Identify which cell holds the provided text, then report its (X, Y) central coordinate. 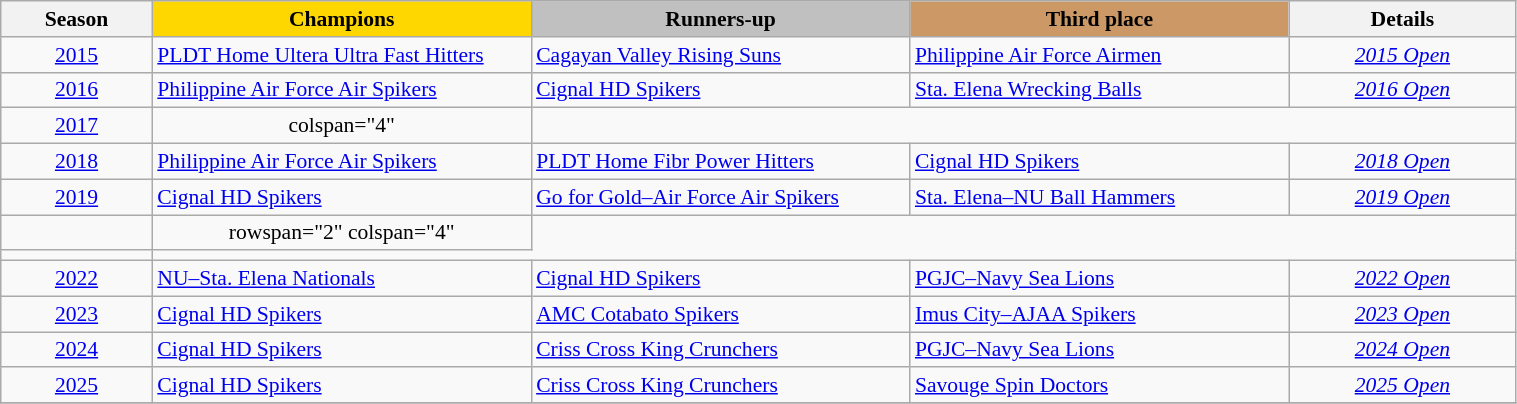
AMC Cotabato Spikers (720, 314)
PLDT Home Ultera Ultra Fast Hitters (342, 55)
2017 (77, 126)
2019 Open (1402, 197)
colspan="4" (342, 126)
Philippine Air Force Airmen (1100, 55)
Details (1402, 19)
2022 Open (1402, 279)
Cagayan Valley Rising Suns (720, 55)
2016 (77, 90)
2022 (77, 279)
Third place (1100, 19)
NU–Sta. Elena Nationals (342, 279)
2023 (77, 314)
PLDT Home Fibr Power Hitters (720, 162)
2018 Open (1402, 162)
2015 Open (1402, 55)
Sta. Elena Wrecking Balls (1100, 90)
2018 (77, 162)
2024 Open (1402, 350)
rowspan="2" colspan="4" (342, 233)
2023 Open (1402, 314)
Runners-up (720, 19)
Season (77, 19)
Savouge Spin Doctors (1100, 386)
Champions (342, 19)
2016 Open (1402, 90)
2024 (77, 350)
Imus City–AJAA Spikers (1100, 314)
2019 (77, 197)
2025 Open (1402, 386)
2015 (77, 55)
Sta. Elena–NU Ball Hammers (1100, 197)
2025 (77, 386)
Go for Gold–Air Force Air Spikers (720, 197)
